From the cell containing the given text, extract its center point as (X, Y) coordinate. 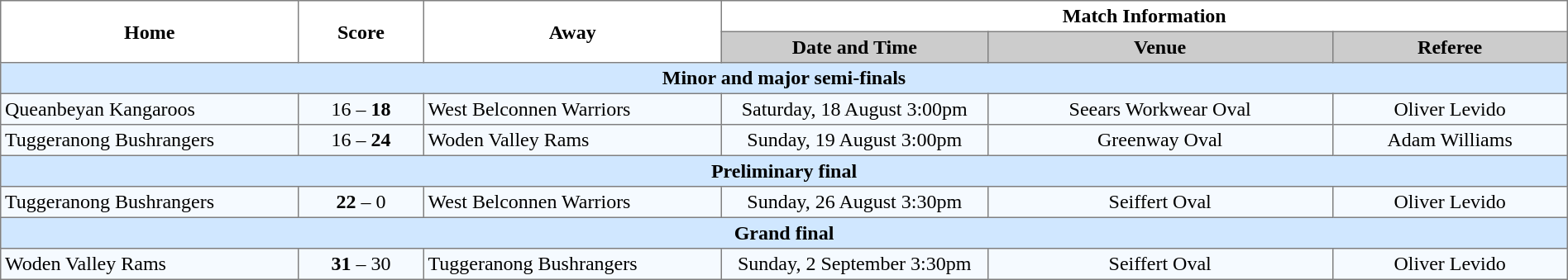
Preliminary final (784, 171)
Minor and major semi-finals (784, 78)
Seears Workwear Oval (1159, 109)
Sunday, 26 August 3:30pm (854, 202)
Greenway Oval (1159, 140)
Sunday, 19 August 3:00pm (854, 140)
Grand final (784, 233)
16 – 24 (361, 140)
22 – 0 (361, 202)
Score (361, 31)
Date and Time (854, 47)
31 – 30 (361, 264)
Adam Williams (1450, 140)
Match Information (1145, 17)
Referee (1450, 47)
Home (150, 31)
Saturday, 18 August 3:00pm (854, 109)
Venue (1159, 47)
Away (572, 31)
Sunday, 2 September 3:30pm (854, 264)
Queanbeyan Kangaroos (150, 109)
16 – 18 (361, 109)
